Search for the cell housing the specified text and yield its [x, y] center coordinate. 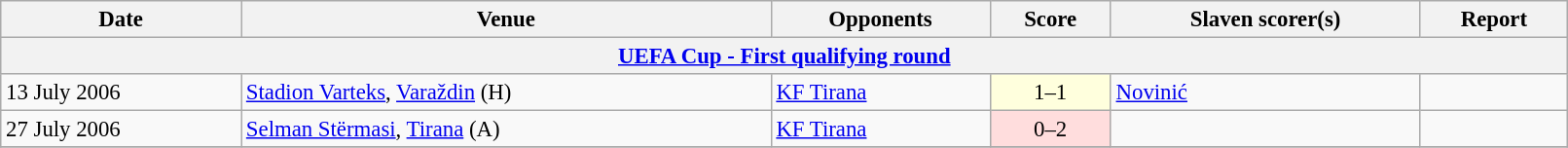
UEFA Cup - First qualifying round [784, 56]
27 July 2006 [121, 129]
Opponents [880, 19]
Stadion Varteks, Varaždin (H) [506, 92]
Report [1494, 19]
13 July 2006 [121, 92]
Novinić [1265, 92]
Date [121, 19]
Score [1050, 19]
1–1 [1050, 92]
Selman Stërmasi, Tirana (A) [506, 129]
0–2 [1050, 129]
Slaven scorer(s) [1265, 19]
Venue [506, 19]
